Pinpoint the cell where the given text exists, returning its (x, y) midpoint coordinate. 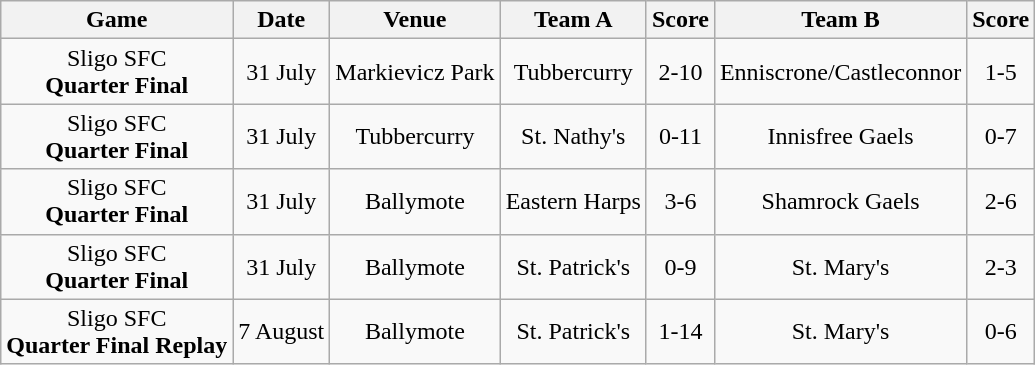
Markievicz Park (415, 72)
Eastern Harps (573, 202)
0-6 (1001, 332)
Team B (840, 20)
1-14 (680, 332)
2-6 (1001, 202)
0-9 (680, 266)
Enniscrone/Castleconnor (840, 72)
Shamrock Gaels (840, 202)
Innisfree Gaels (840, 136)
Sligo SFCQuarter Final Replay (117, 332)
Venue (415, 20)
Team A (573, 20)
2-3 (1001, 266)
7 August (282, 332)
1-5 (1001, 72)
Game (117, 20)
Date (282, 20)
2-10 (680, 72)
St. Nathy's (573, 136)
3-6 (680, 202)
0-11 (680, 136)
0-7 (1001, 136)
